Find where the given text appears and provide that cell's center as [x, y] coordinate. 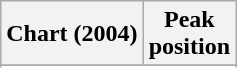
Chart (2004) [72, 34]
Peakposition [189, 34]
